Extract the (x, y) coordinate from the center of the cell holding the provided text.  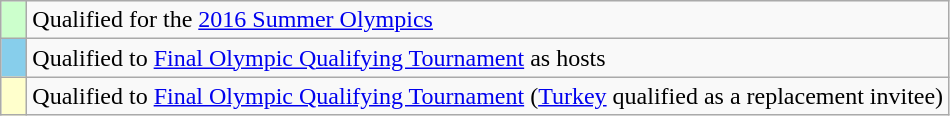
Qualified for the 2016 Summer Olympics (488, 20)
Qualified to Final Olympic Qualifying Tournament as hosts (488, 58)
Qualified to Final Olympic Qualifying Tournament (Turkey qualified as a replacement invitee) (488, 96)
